For the text-containing cell, return its midpoint in (X, Y) coordinate format. 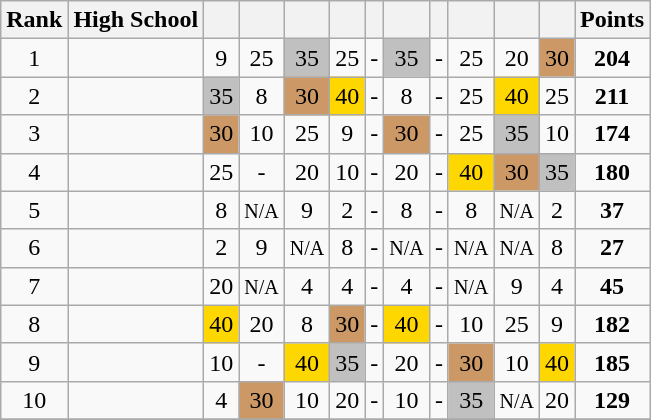
Rank (34, 20)
185 (612, 362)
129 (612, 400)
211 (612, 96)
204 (612, 58)
1 (34, 58)
7 (34, 286)
5 (34, 210)
Points (612, 20)
High School (136, 20)
27 (612, 248)
174 (612, 134)
37 (612, 210)
182 (612, 324)
3 (34, 134)
180 (612, 172)
45 (612, 286)
6 (34, 248)
